Pinpoint the cell where the given text exists, returning its [X, Y] midpoint coordinate. 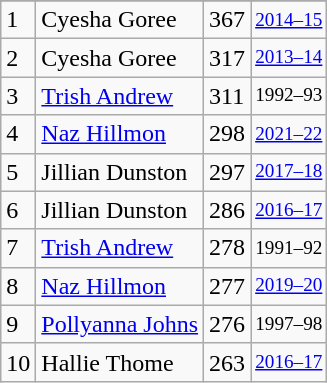
2014–15 [289, 20]
276 [228, 324]
278 [228, 248]
1997–98 [289, 324]
8 [18, 286]
311 [228, 96]
6 [18, 210]
297 [228, 172]
1991–92 [289, 248]
2 [18, 58]
1992–93 [289, 96]
286 [228, 210]
9 [18, 324]
317 [228, 58]
2019–20 [289, 286]
298 [228, 134]
263 [228, 362]
Pollyanna Johns [120, 324]
277 [228, 286]
7 [18, 248]
5 [18, 172]
1 [18, 20]
Hallie Thome [120, 362]
3 [18, 96]
2021–22 [289, 134]
2017–18 [289, 172]
2013–14 [289, 58]
4 [18, 134]
367 [228, 20]
10 [18, 362]
